Extract the (x, y) coordinate from the center of the cell holding the provided text.  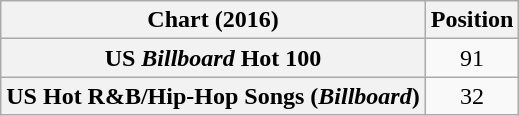
US Billboard Hot 100 (213, 58)
Chart (2016) (213, 20)
32 (472, 96)
US Hot R&B/Hip-Hop Songs (Billboard) (213, 96)
Position (472, 20)
91 (472, 58)
